Search for the cell housing the specified text and yield its [x, y] center coordinate. 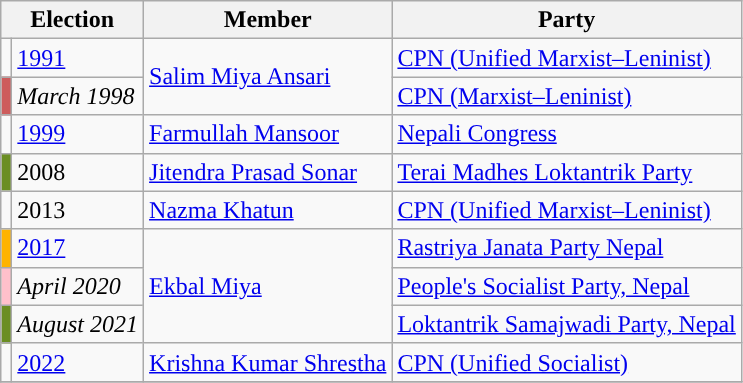
2017 [78, 248]
CPN (Marxist–Leninist) [566, 96]
Ekbal Miya [268, 286]
Rastriya Janata Party Nepal [566, 248]
August 2021 [78, 324]
Nepali Congress [566, 134]
Party [566, 20]
Terai Madhes Loktantrik Party [566, 172]
Nazma Khatun [268, 210]
Krishna Kumar Shrestha [268, 362]
2008 [78, 172]
People's Socialist Party, Nepal [566, 286]
CPN (Unified Socialist) [566, 362]
Farmullah Mansoor [268, 134]
Loktantrik Samajwadi Party, Nepal [566, 324]
Member [268, 20]
Election [72, 20]
2022 [78, 362]
1999 [78, 134]
April 2020 [78, 286]
2013 [78, 210]
March 1998 [78, 96]
1991 [78, 58]
Salim Miya Ansari [268, 77]
Jitendra Prasad Sonar [268, 172]
